Scan for the cell matching the given text and deliver its (X, Y) coordinate at center. 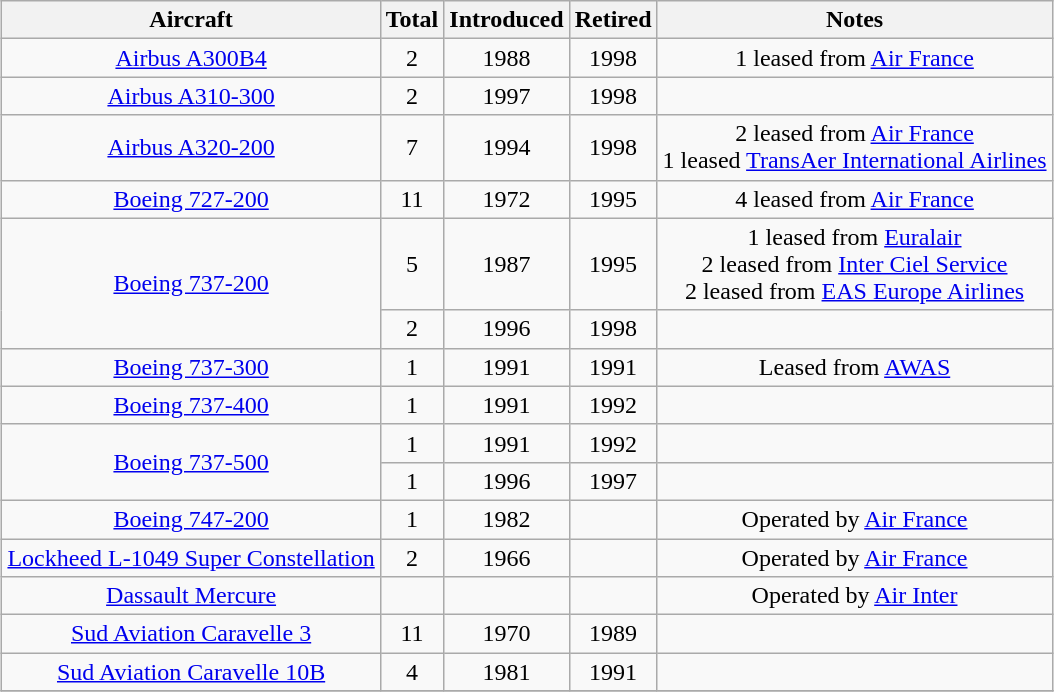
Operated by Air Inter (854, 596)
Boeing 727-200 (191, 199)
Boeing 737-200 (191, 283)
Retired (613, 20)
4 (412, 672)
1982 (506, 519)
1981 (506, 672)
Airbus A300B4 (191, 58)
1989 (613, 634)
Dassault Mercure (191, 596)
1994 (506, 148)
Leased from AWAS (854, 367)
1972 (506, 199)
Notes (854, 20)
Boeing 737-300 (191, 367)
Sud Aviation Caravelle 10B (191, 672)
1988 (506, 58)
Boeing 747-200 (191, 519)
Aircraft (191, 20)
1987 (506, 264)
Airbus A310-300 (191, 96)
2 leased from Air France 1 leased TransAer International Airlines (854, 148)
7 (412, 148)
1 leased from Air France (854, 58)
1 leased from Euralair 2 leased from Inter Ciel Service 2 leased from EAS Europe Airlines (854, 264)
Total (412, 20)
1970 (506, 634)
Introduced (506, 20)
1966 (506, 557)
Sud Aviation Caravelle 3 (191, 634)
5 (412, 264)
Airbus A320-200 (191, 148)
Boeing 737-500 (191, 462)
Boeing 737-400 (191, 405)
Lockheed L-1049 Super Constellation (191, 557)
4 leased from Air France (854, 199)
